Pinpoint the cell where the given text exists, returning its (X, Y) midpoint coordinate. 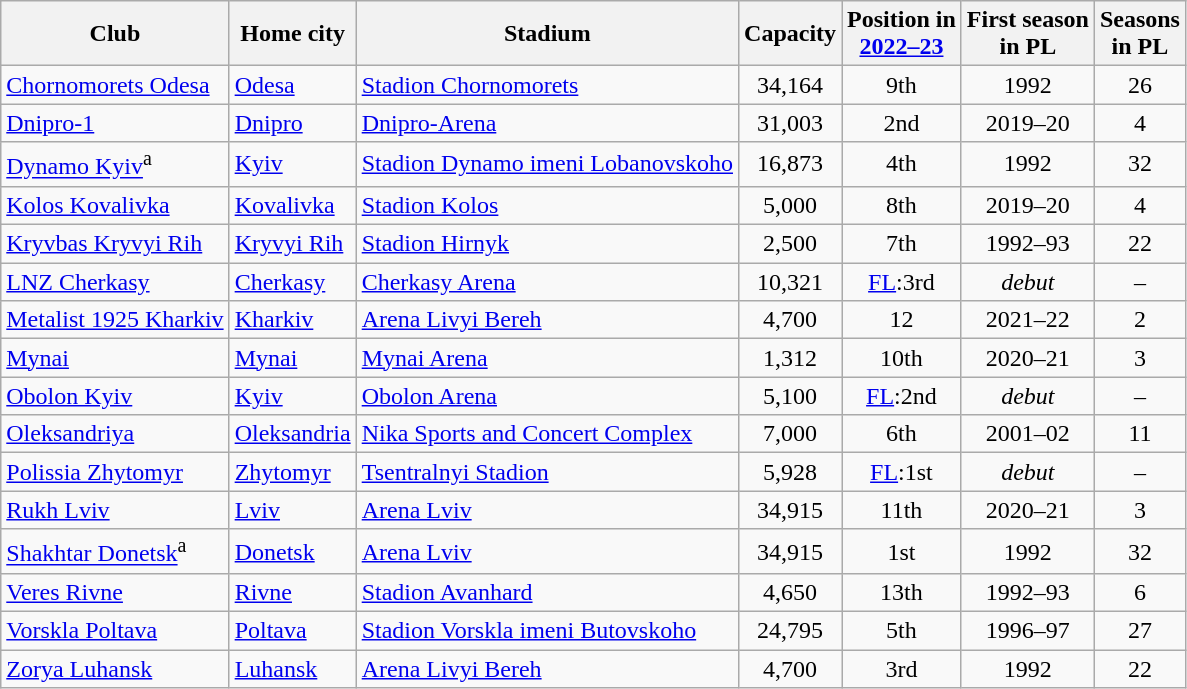
Kryvbas Kryvyi Rih (115, 244)
Nika Sports and Concert Complex (547, 434)
Dynamo Kyiva (115, 164)
Poltava (292, 631)
Shakhtar Donetska (115, 552)
Obolon Kyiv (115, 396)
Veres Rivne (115, 593)
Oleksandria (292, 434)
2 (1140, 320)
3rd (902, 669)
2,500 (790, 244)
Home city (292, 34)
Stadion Avanhard (547, 593)
6 (1140, 593)
Kolos Kovalivka (115, 205)
FL:3rd (902, 282)
FL:2nd (902, 396)
Metalist 1925 Kharkiv (115, 320)
31,003 (790, 123)
6th (902, 434)
Zhytomyr (292, 472)
1st (902, 552)
34,164 (790, 85)
First seasonin PL (1028, 34)
5th (902, 631)
Vorskla Poltava (115, 631)
Stadion Kolos (547, 205)
26 (1140, 85)
4,650 (790, 593)
Luhansk (292, 669)
Obolon Arena (547, 396)
LNZ Cherkasy (115, 282)
Rukh Lviv (115, 510)
Mynai Arena (547, 358)
7,000 (790, 434)
Stadium (547, 34)
Stadion Vorskla imeni Butovskoho (547, 631)
Chornomorets Odesa (115, 85)
Oleksandriya (115, 434)
11th (902, 510)
10th (902, 358)
4th (902, 164)
FL:1st (902, 472)
8th (902, 205)
12 (902, 320)
Capacity (790, 34)
Stadion Chornomorets (547, 85)
2001–02 (1028, 434)
Tsentralnyi Stadion (547, 472)
2021–22 (1028, 320)
24,795 (790, 631)
Rivne (292, 593)
Kryvyi Rih (292, 244)
9th (902, 85)
Odesa (292, 85)
Stadion Dynamo imeni Lobanovskoho (547, 164)
1996–97 (1028, 631)
Position in2022–23 (902, 34)
Dnipro-1 (115, 123)
Club (115, 34)
5,100 (790, 396)
10,321 (790, 282)
Cherkasy (292, 282)
Donetsk (292, 552)
27 (1140, 631)
Dnipro-Arena (547, 123)
13th (902, 593)
Dnipro (292, 123)
Stadion Hirnyk (547, 244)
1,312 (790, 358)
Seasonsin PL (1140, 34)
Polissia Zhytomyr (115, 472)
Lviv (292, 510)
2nd (902, 123)
Cherkasy Arena (547, 282)
5,000 (790, 205)
11 (1140, 434)
16,873 (790, 164)
Kovalivka (292, 205)
Zorya Luhansk (115, 669)
Kharkiv (292, 320)
7th (902, 244)
5,928 (790, 472)
